Pinpoint the cell where the given text exists, returning its (x, y) midpoint coordinate. 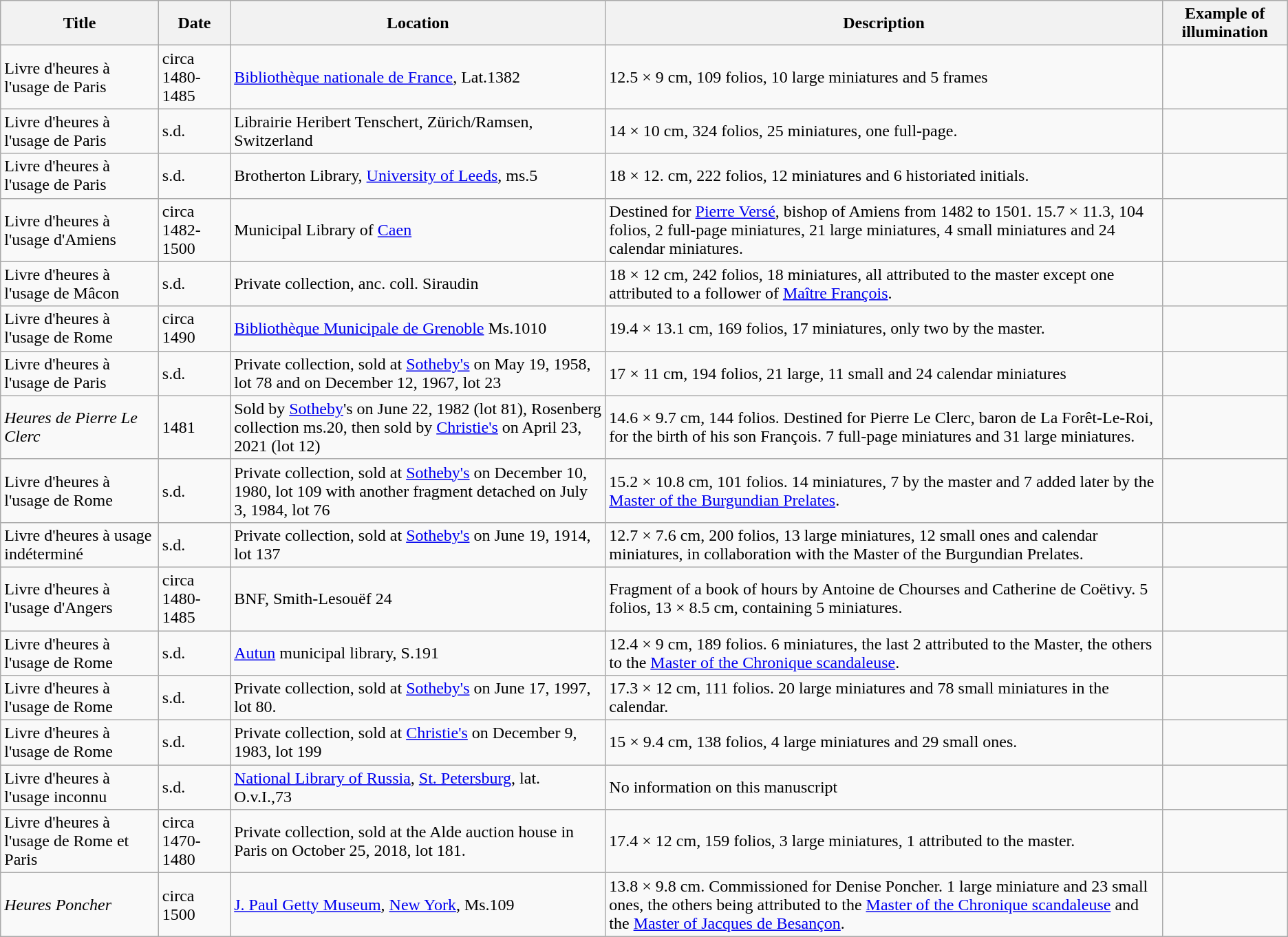
Description (883, 23)
circa 1482-1500 (194, 230)
15 × 9.4 cm, 138 folios, 4 large miniatures and 29 small ones. (883, 743)
15.2 × 10.8 cm, 101 folios. 14 miniatures, 7 by the master and 7 added later by the Master of the Burgundian Prelates. (883, 491)
Librairie Heribert Tenschert, Zürich/Ramsen, Switzerland (418, 131)
Brotherton Library, University of Leeds, ms.5 (418, 176)
National Library of Russia, St. Petersburg, lat. O.v.I.,73 (418, 787)
circa 1490 (194, 329)
Private collection, anc. coll. Siraudin (418, 283)
Location (418, 23)
Livre d'heures à l'usage d'Amiens (80, 230)
J. Paul Getty Museum, New York, Ms.109 (418, 905)
Private collection, sold at the Alde auction house in Paris on October 25, 2018, lot 181. (418, 841)
Fragment of a book of hours by Antoine de Chourses and Catherine de Coëtivy. 5 folios, 13 × 8.5 cm, containing 5 miniatures. (883, 599)
12.4 × 9 cm, 189 folios. 6 miniatures, the last 2 attributed to the Master, the others to the Master of the Chronique scandaleuse. (883, 652)
Bibliothèque nationale de France, Lat.1382 (418, 77)
14 × 10 cm, 324 folios, 25 miniatures, one full-page. (883, 131)
Livre d'heures à l'usage d'Angers (80, 599)
Private collection, sold at Sotheby's on December 10, 1980, lot 109 with another fragment detached on July 3, 1984, lot 76 (418, 491)
17.4 × 12 cm, 159 folios, 3 large miniatures, 1 attributed to the master. (883, 841)
18 × 12. cm, 222 folios, 12 miniatures and 6 historiated initials. (883, 176)
12.7 × 7.6 cm, 200 folios, 13 large miniatures, 12 small ones and calendar miniatures, in collaboration with the Master of the Burgundian Prelates. (883, 545)
17.3 × 12 cm, 111 folios. 20 large miniatures and 78 small miniatures in the calendar. (883, 698)
Private collection, sold at Sotheby's on June 17, 1997, lot 80. (418, 698)
circa 1470-1480 (194, 841)
Bibliothèque Municipale de Grenoble Ms.1010 (418, 329)
Livre d'heures à l'usage de Rome et Paris (80, 841)
1481 (194, 427)
Private collection, sold at Sotheby's on May 19, 1958, lot 78 and on December 12, 1967, lot 23 (418, 373)
Example of illumination (1225, 23)
Heures de Pierre Le Clerc (80, 427)
17 × 11 cm, 194 folios, 21 large, 11 small and 24 calendar miniatures (883, 373)
Livre d'heures à l'usage inconnu (80, 787)
Sold by Sotheby's on June 22, 1982 (lot 81), Rosenberg collection ms.20, then sold by Christie's on April 23, 2021 (lot 12) (418, 427)
No information on this manuscript (883, 787)
Title (80, 23)
Municipal Library of Caen (418, 230)
Private collection, sold at Christie's on December 9, 1983, lot 199 (418, 743)
Autun municipal library, S.191 (418, 652)
Private collection, sold at Sotheby's on June 19, 1914, lot 137 (418, 545)
circa 1500 (194, 905)
BNF, Smith-Lesouëf 24 (418, 599)
19.4 × 13.1 cm, 169 folios, 17 miniatures, only two by the master. (883, 329)
Livre d'heures à usage indéterminé (80, 545)
12.5 × 9 cm, 109 folios, 10 large miniatures and 5 frames (883, 77)
18 × 12 cm, 242 folios, 18 miniatures, all attributed to the master except one attributed to a follower of Maître François. (883, 283)
Livre d'heures à l'usage de Mâcon (80, 283)
Date (194, 23)
Heures Poncher (80, 905)
